Find where the given text appears and provide that cell's center as [X, Y] coordinate. 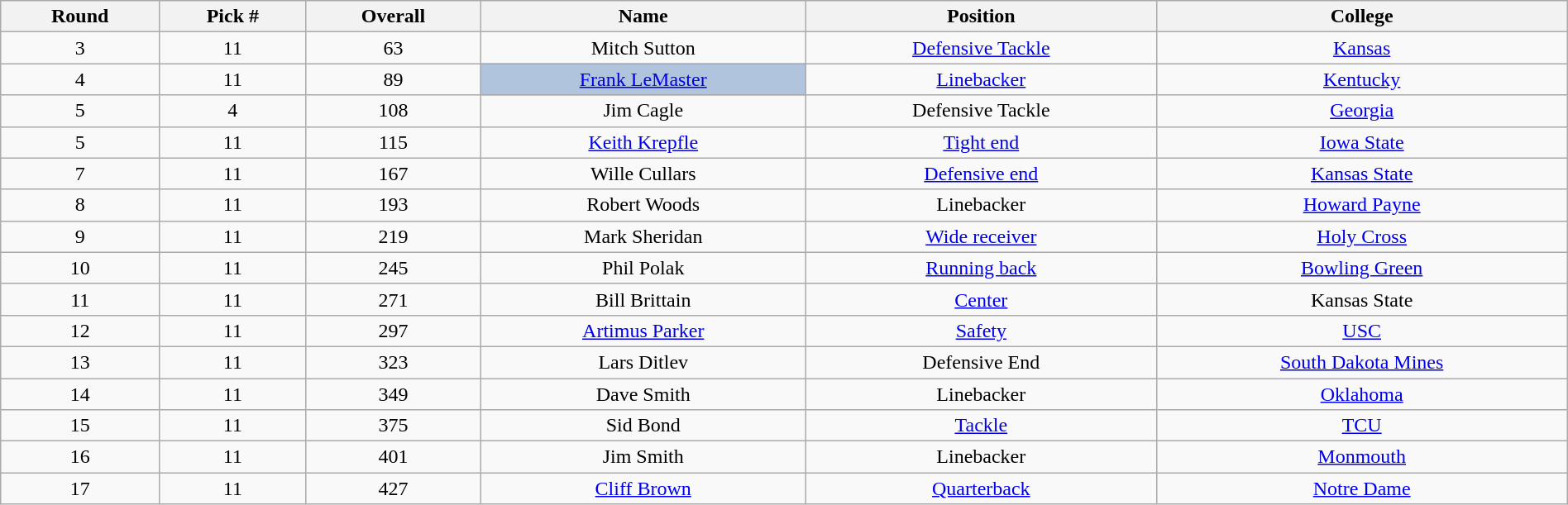
Jim Cagle [643, 111]
Frank LeMaster [643, 79]
South Dakota Mines [1361, 362]
Notre Dame [1361, 488]
108 [394, 111]
TCU [1361, 426]
Mark Sheridan [643, 236]
15 [80, 426]
USC [1361, 331]
Safety [982, 331]
Quarterback [982, 488]
427 [394, 488]
College [1361, 17]
Overall [394, 17]
297 [394, 331]
Lars Ditlev [643, 362]
401 [394, 457]
Holy Cross [1361, 236]
Robert Woods [643, 205]
Bowling Green [1361, 268]
3 [80, 48]
245 [394, 268]
Sid Bond [643, 426]
219 [394, 236]
Iowa State [1361, 142]
Oklahoma [1361, 394]
Round [80, 17]
Monmouth [1361, 457]
63 [394, 48]
13 [80, 362]
12 [80, 331]
17 [80, 488]
Defensive end [982, 174]
Defensive End [982, 362]
193 [394, 205]
Name [643, 17]
Cliff Brown [643, 488]
323 [394, 362]
115 [394, 142]
Jim Smith [643, 457]
Tackle [982, 426]
Georgia [1361, 111]
349 [394, 394]
Running back [982, 268]
7 [80, 174]
Position [982, 17]
Howard Payne [1361, 205]
Wide receiver [982, 236]
167 [394, 174]
375 [394, 426]
Dave Smith [643, 394]
Keith Krepfle [643, 142]
10 [80, 268]
8 [80, 205]
Wille Cullars [643, 174]
Artimus Parker [643, 331]
Kansas [1361, 48]
Center [982, 299]
Pick # [233, 17]
16 [80, 457]
89 [394, 79]
271 [394, 299]
Tight end [982, 142]
Phil Polak [643, 268]
9 [80, 236]
Kentucky [1361, 79]
14 [80, 394]
Mitch Sutton [643, 48]
Bill Brittain [643, 299]
